Locate the cell with the specified text and output its (X, Y) center coordinate. 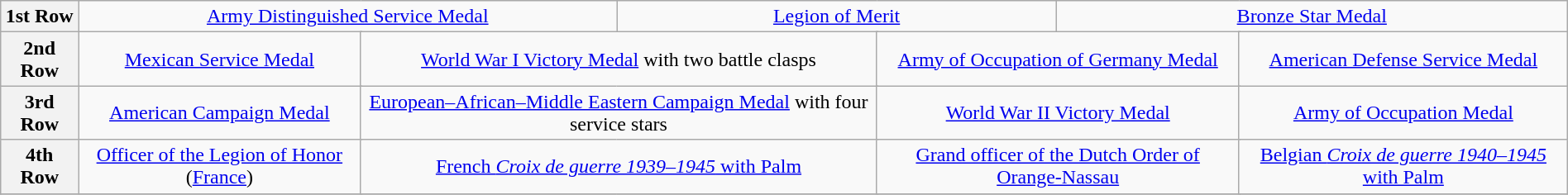
Belgian Croix de guerre 1940–1945 with Palm (1403, 167)
Mexican Service Medal (220, 59)
2nd Row (40, 59)
4th Row (40, 167)
American Campaign Medal (220, 112)
World War II Victory Medal (1059, 112)
Legion of Merit (837, 17)
American Defense Service Medal (1403, 59)
3rd Row (40, 112)
Army Distinguished Service Medal (347, 17)
World War I Victory Medal with two battle clasps (619, 59)
French Croix de guerre 1939–1945 with Palm (619, 167)
Army of Occupation of Germany Medal (1059, 59)
Officer of the Legion of Honor (France) (220, 167)
1st Row (40, 17)
European–African–Middle Eastern Campaign Medal with four service stars (619, 112)
Bronze Star Medal (1312, 17)
Grand officer of the Dutch Order of Orange-Nassau (1059, 167)
Army of Occupation Medal (1403, 112)
